Detect which cell encompasses the target text, then output its (X, Y) center coordinate. 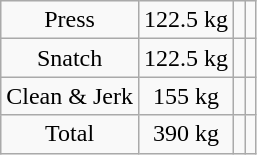
Snatch (70, 58)
155 kg (186, 96)
390 kg (186, 134)
Clean & Jerk (70, 96)
Press (70, 20)
Total (70, 134)
